Determine the (x, y) coordinate at the center of the cell enclosing the given text.  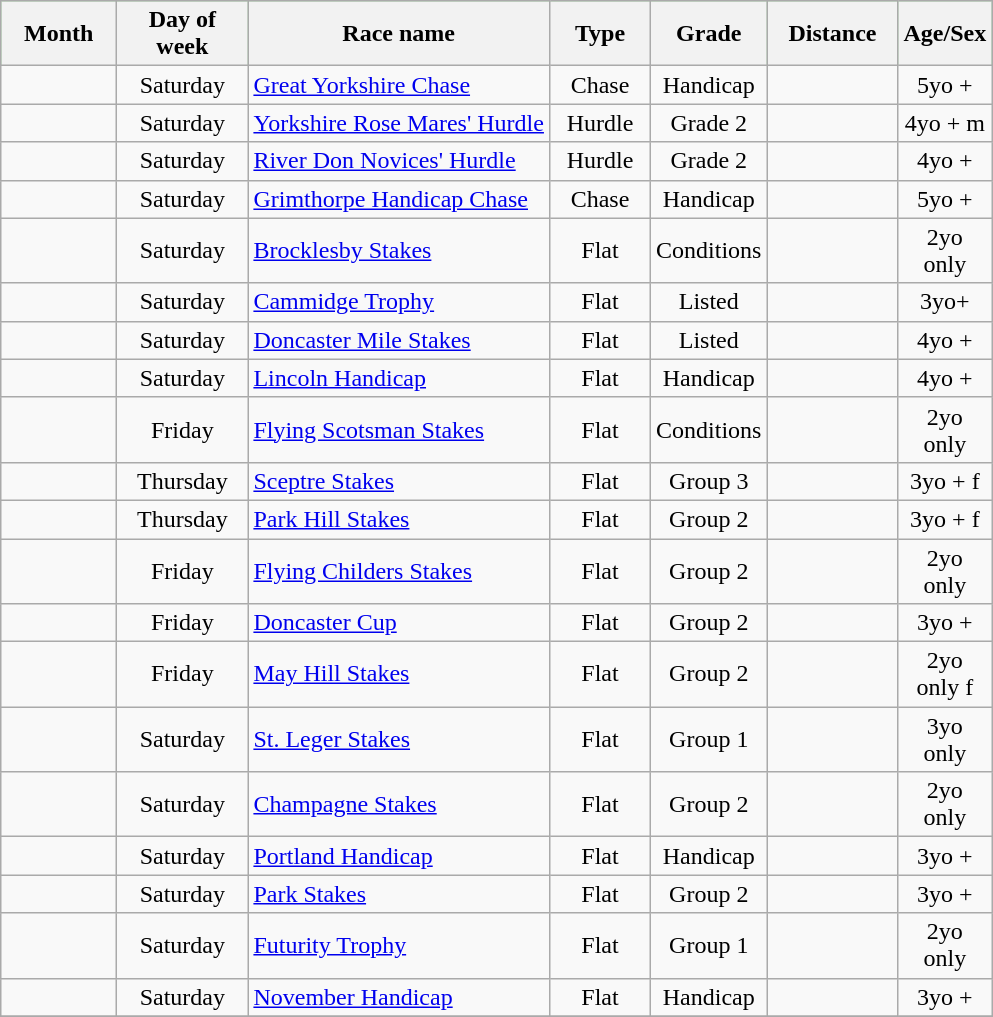
Doncaster Mile Stakes (399, 340)
Grade (709, 34)
3yo+ (945, 302)
Yorkshire Rose Mares' Hurdle (399, 123)
Race name (399, 34)
Brocklesby Stakes (399, 250)
Lincoln Handicap (399, 378)
Month (59, 34)
2yo only f (945, 674)
St. Leger Stakes (399, 740)
May Hill Stakes (399, 674)
Portland Handicap (399, 856)
Doncaster Cup (399, 623)
Age/Sex (945, 34)
Great Yorkshire Chase (399, 85)
Group 3 (709, 481)
Type (600, 34)
River Don Novices' Hurdle (399, 161)
3yo only (945, 740)
Flying Scotsman Stakes (399, 430)
Cammidge Trophy (399, 302)
Park Stakes (399, 894)
Distance (832, 34)
Flying Childers Stakes (399, 570)
November Handicap (399, 997)
Champagne Stakes (399, 804)
Grimthorpe Handicap Chase (399, 199)
Futurity Trophy (399, 946)
Park Hill Stakes (399, 519)
Day ofweek (182, 34)
Sceptre Stakes (399, 481)
4yo + m (945, 123)
